Scan for the cell matching the given text and deliver its [x, y] coordinate at center. 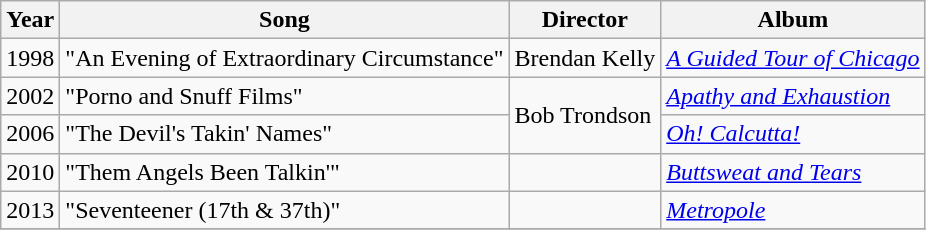
"Them Angels Been Talkin'" [284, 172]
2006 [30, 134]
2010 [30, 172]
Apathy and Exhaustion [793, 96]
2002 [30, 96]
A Guided Tour of Chicago [793, 58]
Brendan Kelly [585, 58]
"Porno and Snuff Films" [284, 96]
Year [30, 20]
1998 [30, 58]
Bob Trondson [585, 115]
Buttsweat and Tears [793, 172]
"The Devil's Takin' Names" [284, 134]
Oh! Calcutta! [793, 134]
Album [793, 20]
Director [585, 20]
"An Evening of Extraordinary Circumstance" [284, 58]
Metropole [793, 210]
"Seventeener (17th & 37th)" [284, 210]
Song [284, 20]
2013 [30, 210]
